From the cell containing the given text, extract its center point as [x, y] coordinate. 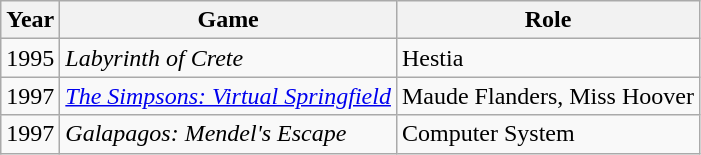
Game [228, 20]
Role [548, 20]
1995 [30, 58]
Labyrinth of Crete [228, 58]
The Simpsons: Virtual Springfield [228, 96]
Computer System [548, 134]
Maude Flanders, Miss Hoover [548, 96]
Year [30, 20]
Hestia [548, 58]
Galapagos: Mendel's Escape [228, 134]
